Pinpoint the cell where the given text exists, returning its (x, y) midpoint coordinate. 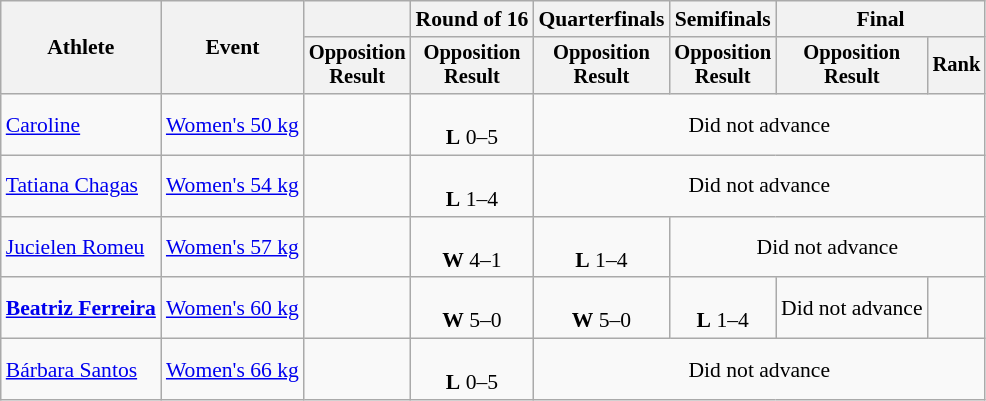
Women's 54 kg (232, 186)
Caroline (81, 124)
Women's 60 kg (232, 308)
Quarterfinals (601, 19)
Women's 50 kg (232, 124)
Rank (957, 66)
Semifinals (722, 19)
Round of 16 (472, 19)
Final (880, 19)
Beatriz Ferreira (81, 308)
W 4–1 (472, 248)
Athlete (81, 48)
Women's 57 kg (232, 248)
Jucielen Romeu (81, 248)
Tatiana Chagas (81, 186)
Women's 66 kg (232, 370)
Bárbara Santos (81, 370)
Event (232, 48)
